Locate the cell with the specified text and output its [x, y] center coordinate. 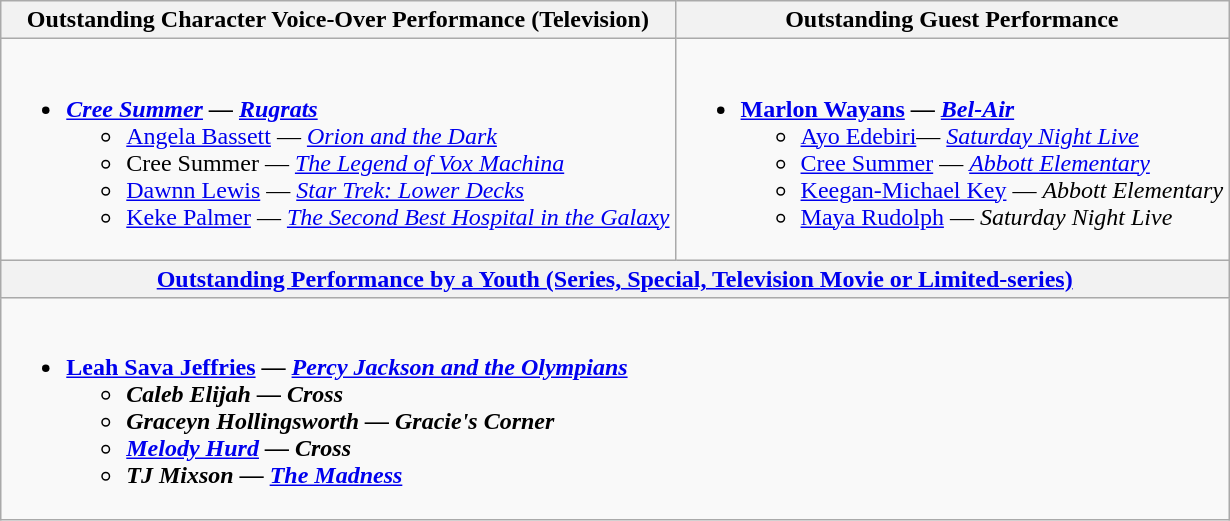
Outstanding Performance by a Youth (Series, Special, Television Movie or Limited-series) [615, 279]
Outstanding Guest Performance [952, 20]
Outstanding Character Voice-Over Performance (Television) [338, 20]
